Search for the cell housing the specified text and yield its (X, Y) center coordinate. 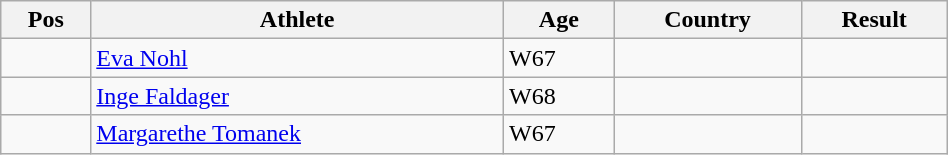
Age (559, 20)
Pos (46, 20)
Country (708, 20)
Athlete (298, 20)
Eva Nohl (298, 58)
Margarethe Tomanek (298, 134)
Inge Faldager (298, 96)
W68 (559, 96)
Result (874, 20)
